Search for the cell housing the specified text and yield its (X, Y) center coordinate. 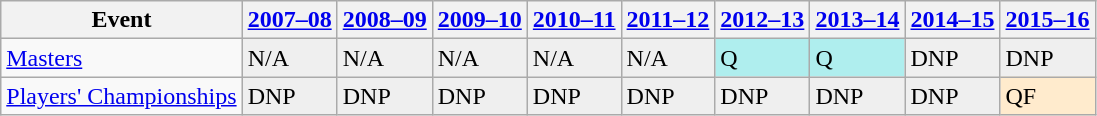
Event (122, 20)
2012–13 (762, 20)
2009–10 (480, 20)
2013–14 (858, 20)
2008–09 (384, 20)
QF (1048, 96)
2014–15 (952, 20)
2010–11 (574, 20)
2015–16 (1048, 20)
Players' Championships (122, 96)
2007–08 (290, 20)
Masters (122, 58)
2011–12 (668, 20)
